Scan for the cell matching the given text and deliver its (x, y) coordinate at center. 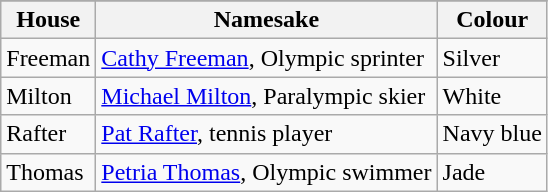
White (492, 96)
Freeman (48, 58)
Namesake (266, 20)
Jade (492, 172)
Cathy Freeman, Olympic sprinter (266, 58)
House (48, 20)
Silver (492, 58)
Pat Rafter, tennis player (266, 134)
Thomas (48, 172)
Rafter (48, 134)
Petria Thomas, Olympic swimmer (266, 172)
Milton (48, 96)
Navy blue (492, 134)
Michael Milton, Paralympic skier (266, 96)
Colour (492, 20)
